Provide the (X, Y) coordinate of the cell's center where the given text is located.  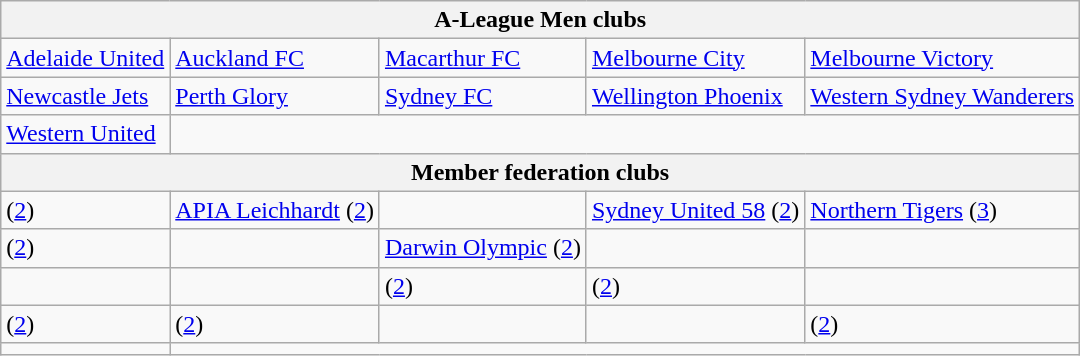
Northern Tigers (3) (942, 210)
Melbourne Victory (942, 58)
Member federation clubs (540, 172)
Sydney FC (482, 96)
Macarthur FC (482, 58)
Darwin Olympic (2) (482, 248)
Western United (86, 134)
Western Sydney Wanderers (942, 96)
Adelaide United (86, 58)
Perth Glory (275, 96)
Wellington Phoenix (695, 96)
Newcastle Jets (86, 96)
Sydney United 58 (2) (695, 210)
Auckland FC (275, 58)
Melbourne City (695, 58)
APIA Leichhardt (2) (275, 210)
A-League Men clubs (540, 20)
